Provide the [x, y] coordinate of the cell's center where the given text is located.  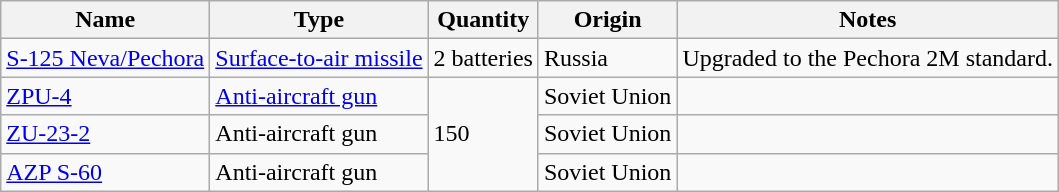
ZPU-4 [106, 96]
Quantity [483, 20]
Type [319, 20]
2 batteries [483, 58]
Russia [607, 58]
Notes [868, 20]
Upgraded to the Pechora 2M standard. [868, 58]
Origin [607, 20]
ZU-23-2 [106, 134]
S-125 Neva/Pechora [106, 58]
AZP S-60 [106, 172]
Name [106, 20]
150 [483, 134]
Surface-to-air missile [319, 58]
